Determine the [x, y] coordinate at the center of the cell enclosing the given text.  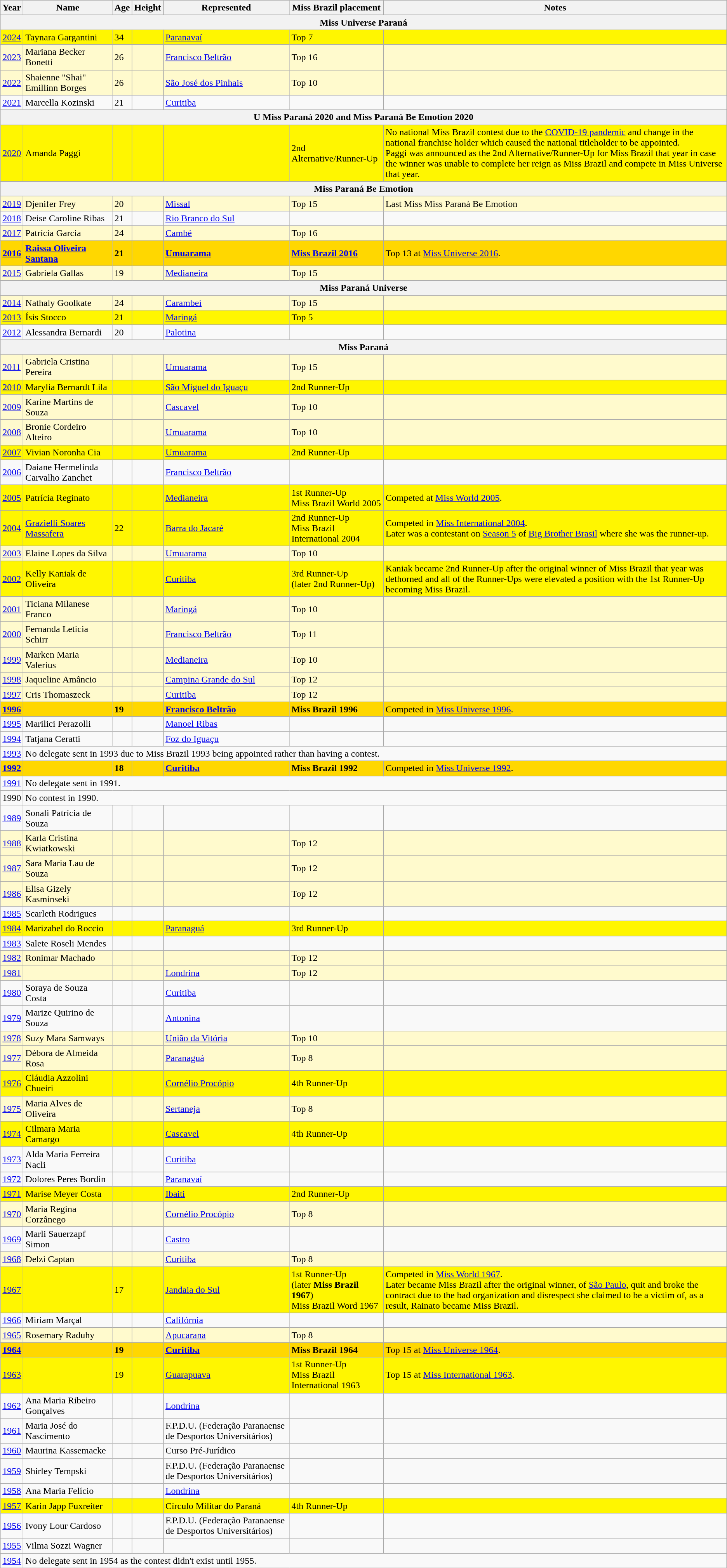
Marize Quirino de Souza [68, 1018]
2016 [12, 253]
Nathaly Goolkate [68, 303]
1st Runner-UpMiss Brazil World 2005 [336, 498]
1968 [12, 1259]
Age [122, 8]
Cilmara Maria Camargo [68, 1134]
Name [68, 8]
Tatjana Ceratti [68, 739]
1998 [12, 680]
Castro [226, 1239]
Suzy Mara Samways [68, 1038]
Patrícia Reginato [68, 498]
34 [122, 37]
União da Vitória [226, 1038]
Califórnia [226, 1320]
1987 [12, 868]
Gabriela Gallas [68, 273]
Ivony Lour Cardoso [68, 1526]
1st Runner-UpMiss Brazil International 1963 [336, 1375]
2006 [12, 472]
Top 15 at Miss International 1963. [555, 1375]
Deise Caroline Ribas [68, 218]
Sertaneja [226, 1109]
2013 [12, 318]
Shaienne "Shai" Emillinn Borges [68, 82]
2019 [12, 203]
Kelly Kaniak de Oliveira [68, 578]
Círculo Militar do Paraná [226, 1505]
Bronie Cordeiro Alteiro [68, 432]
Amanda Paggi [68, 153]
Patrícia Garcia [68, 233]
2014 [12, 303]
1961 [12, 1431]
2002 [12, 578]
1974 [12, 1134]
1995 [12, 724]
1963 [12, 1375]
Miss Brazil placement [336, 8]
Karla Cristina Kwiatkowski [68, 843]
1969 [12, 1239]
Marizabel do Roccio [68, 929]
Raissa Oliveira Santana [68, 253]
1957 [12, 1505]
2017 [12, 233]
1991 [12, 783]
Miss Brazil 2016 [336, 253]
Antonina [226, 1018]
Alda Maria Ferreira Nacli [68, 1159]
Ana Maria Ribeiro Gonçalves [68, 1405]
Maria José do Nascimento [68, 1431]
2005 [12, 498]
Rosemary Raduhy [68, 1335]
2nd Alternative/Runner-Up [336, 153]
2001 [12, 609]
No delegate sent in 1991. [375, 783]
1994 [12, 739]
2024 [12, 37]
Cambé [226, 233]
2003 [12, 553]
3rd Runner-Up(later 2nd Runner-Up) [336, 578]
Vilma Sozzi Wagner [68, 1545]
Soraya de Souza Costa [68, 993]
Apucarana [226, 1335]
Top 5 [336, 318]
Miss Paraná [363, 347]
Year [12, 8]
Maria Regina Corzânego [68, 1214]
Palotina [226, 332]
Cris Thomaszeck [68, 695]
2009 [12, 407]
Sonali Patrícia de Souza [68, 818]
2020 [12, 153]
U Miss Paraná 2020 and Miss Paraná Be Emotion 2020 [363, 117]
1976 [12, 1083]
Jaqueline Amâncio [68, 680]
Competed in Miss Universe 1996. [555, 709]
1978 [12, 1038]
1955 [12, 1545]
1966 [12, 1320]
São Miguel do Iguaçu [226, 387]
1981 [12, 973]
1954 [12, 1560]
Shirley Tempski [68, 1471]
1964 [12, 1350]
Campina Grande do Sul [226, 680]
Elisa Gizely Kasminseki [68, 894]
18 [122, 768]
Miss Paraná Universe [363, 288]
Ticiana Milanese Franco [68, 609]
Jandaia do Sul [226, 1290]
Delzi Captan [68, 1259]
Marli Sauerzapf Simon [68, 1239]
1971 [12, 1194]
2021 [12, 102]
Daiane Hermelinda Carvalho Zanchet [68, 472]
1960 [12, 1451]
Ibaiti [226, 1194]
Notes [555, 8]
Missal [226, 203]
2018 [12, 218]
Carambeí [226, 303]
Dolores Peres Bordin [68, 1179]
Marylia Bernardt Lila [68, 387]
22 [122, 528]
Ísis Stocco [68, 318]
1967 [12, 1290]
Barra do Jacaré [226, 528]
Débora de Almeida Rosa [68, 1058]
1980 [12, 993]
Karine Martins de Souza [68, 407]
Sara Maria Lau de Souza [68, 868]
Vivian Noronha Cia [68, 452]
Top 11 [336, 634]
1985 [12, 914]
Top 15 at Miss Universe 1964. [555, 1350]
1984 [12, 929]
Miss Paraná Be Emotion [363, 189]
Fernanda Letícia Schirr [68, 634]
1996 [12, 709]
São José dos Pinhais [226, 82]
Marcella Kozinski [68, 102]
No delegate sent in 1993 due to Miss Brazil 1993 being appointed rather than having a contest. [375, 754]
1997 [12, 695]
Marise Meyer Costa [68, 1194]
Height [148, 8]
2015 [12, 273]
Miss Brazil 1996 [336, 709]
1993 [12, 754]
Represented [226, 8]
1973 [12, 1159]
Karin Japp Fuxreiter [68, 1505]
Manoel Ribas [226, 724]
1992 [12, 768]
1965 [12, 1335]
2007 [12, 452]
Djenifer Frey [68, 203]
Taynara Gargantini [68, 37]
1990 [12, 798]
Salete Roseli Mendes [68, 943]
2023 [12, 57]
1986 [12, 894]
Competed in Miss Universe 1992. [555, 768]
2012 [12, 332]
1977 [12, 1058]
Rio Branco do Sul [226, 218]
1989 [12, 818]
2011 [12, 367]
Cláudia Azzolini Chueiri [68, 1083]
Marken Maria Valerius [68, 660]
Gabriela Cristina Pereira [68, 367]
2010 [12, 387]
1959 [12, 1471]
Ronimar Machado [68, 958]
Grazielli Soares Massafera [68, 528]
Guarapuava [226, 1375]
Maria Alves de Oliveira [68, 1109]
1982 [12, 958]
Miss Brazil 1992 [336, 768]
2nd Runner-UpMiss Brazil International 2004 [336, 528]
Maurina Kassemacke [68, 1451]
Alessandra Bernardi [68, 332]
1956 [12, 1526]
Elaine Lopes da Silva [68, 553]
Mariana Becker Bonetti [68, 57]
1970 [12, 1214]
Competed in Miss International 2004.Later was a contestant on Season 5 of Big Brother Brasil where she was the runner-up. [555, 528]
Foz do Iguaçu [226, 739]
Scarleth Rodrigues [68, 914]
No contest in 1990. [375, 798]
2004 [12, 528]
Top 13 at Miss Universe 2016. [555, 253]
2008 [12, 432]
1983 [12, 943]
Miss Brazil 1964 [336, 1350]
Miriam Marçal [68, 1320]
1958 [12, 1491]
2000 [12, 634]
1962 [12, 1405]
Last Miss Miss Paraná Be Emotion [555, 203]
1st Runner-Up(later Miss Brazil 1967)Miss Brazil Word 1967 [336, 1290]
17 [122, 1290]
1988 [12, 843]
1979 [12, 1018]
Marilici Perazolli [68, 724]
Ana Maria Felício [68, 1491]
No delegate sent in 1954 as the contest didn't exist until 1955. [375, 1560]
1975 [12, 1109]
1972 [12, 1179]
Top 7 [336, 37]
Miss Universe Paraná [363, 23]
1999 [12, 660]
Competed at Miss World 2005. [555, 498]
2022 [12, 82]
3rd Runner-Up [336, 929]
Curso Pré-Jurídico [226, 1451]
